Provide the [x, y] coordinate of the cell's center where the given text is located.  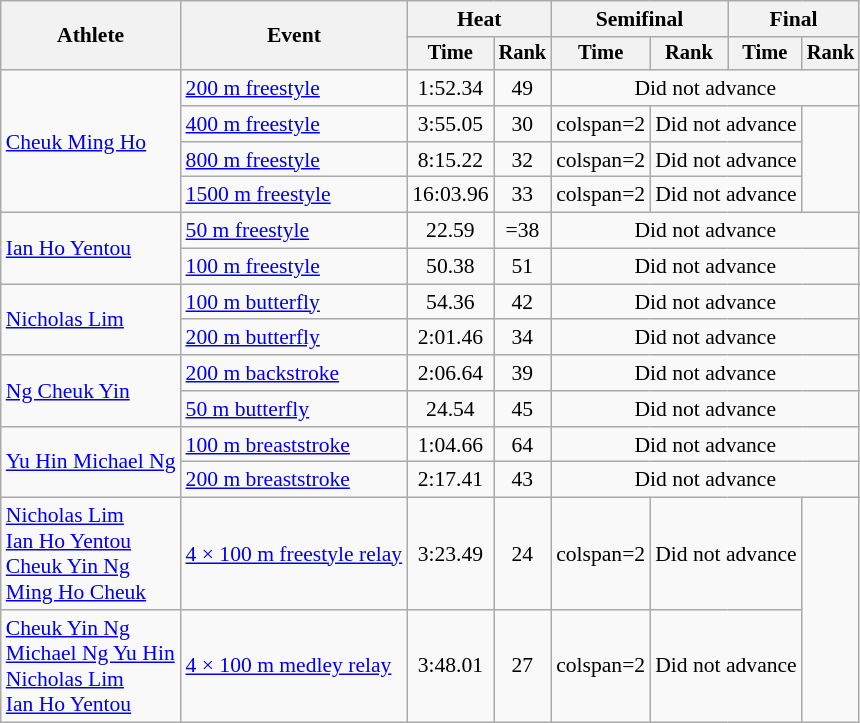
50.38 [450, 267]
50 m butterfly [294, 409]
Event [294, 36]
Ian Ho Yentou [91, 248]
24 [523, 554]
51 [523, 267]
100 m freestyle [294, 267]
43 [523, 480]
200 m freestyle [294, 88]
49 [523, 88]
16:03.96 [450, 195]
Cheuk Yin NgMichael Ng Yu HinNicholas LimIan Ho Yentou [91, 666]
8:15.22 [450, 160]
42 [523, 302]
200 m breaststroke [294, 480]
Nicholas LimIan Ho YentouCheuk Yin NgMing Ho Cheuk [91, 554]
2:17.41 [450, 480]
1:52.34 [450, 88]
1:04.66 [450, 445]
4 × 100 m freestyle relay [294, 554]
Final [794, 19]
3:48.01 [450, 666]
100 m butterfly [294, 302]
50 m freestyle [294, 231]
64 [523, 445]
Athlete [91, 36]
800 m freestyle [294, 160]
200 m backstroke [294, 373]
400 m freestyle [294, 124]
32 [523, 160]
22.59 [450, 231]
Heat [479, 19]
Semifinal [640, 19]
Nicholas Lim [91, 320]
Cheuk Ming Ho [91, 141]
39 [523, 373]
27 [523, 666]
100 m breaststroke [294, 445]
54.36 [450, 302]
3:55.05 [450, 124]
2:01.46 [450, 338]
33 [523, 195]
30 [523, 124]
Ng Cheuk Yin [91, 390]
24.54 [450, 409]
1500 m freestyle [294, 195]
2:06.64 [450, 373]
4 × 100 m medley relay [294, 666]
3:23.49 [450, 554]
Yu Hin Michael Ng [91, 462]
45 [523, 409]
200 m butterfly [294, 338]
34 [523, 338]
=38 [523, 231]
